Output the (x, y) coordinate of the center of the cell containing the given text.  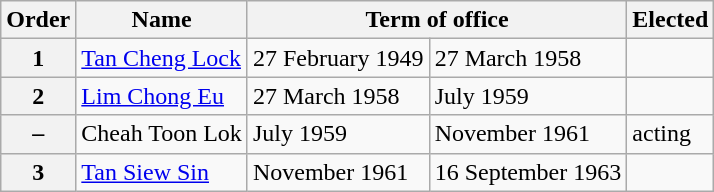
Tan Siew Sin (162, 172)
acting (670, 134)
– (38, 134)
3 (38, 172)
Name (162, 20)
2 (38, 96)
27 February 1949 (338, 58)
Tan Cheng Lock (162, 58)
16 September 1963 (528, 172)
Term of office (436, 20)
1 (38, 58)
Elected (670, 20)
Lim Chong Eu (162, 96)
Cheah Toon Lok (162, 134)
Order (38, 20)
